Determine the [X, Y] coordinate at the center of the cell enclosing the given text.  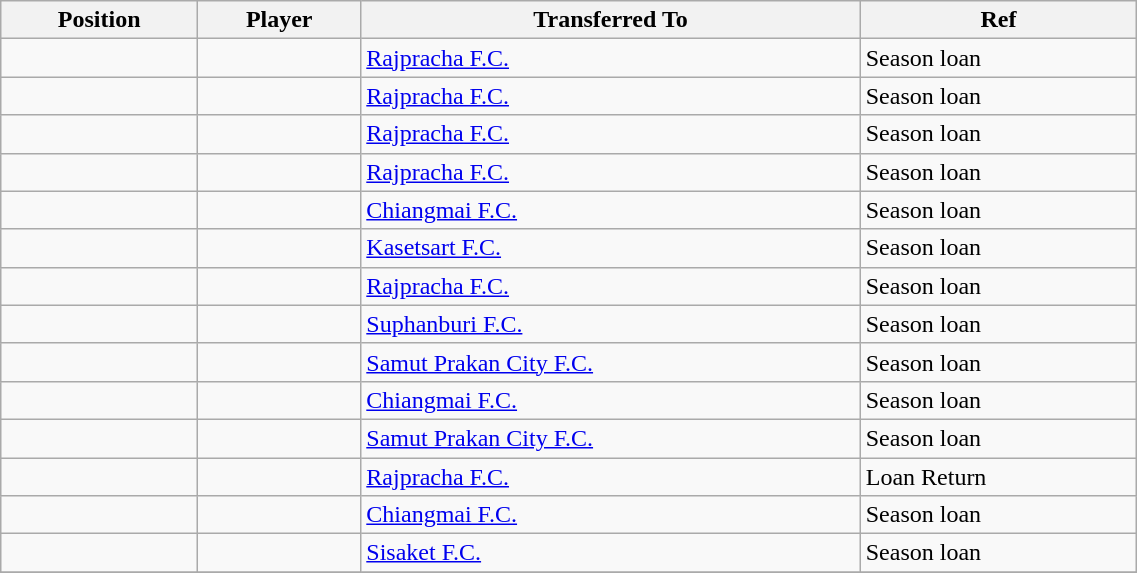
Kasetsart F.C. [610, 248]
Player [280, 20]
Loan Return [998, 477]
Position [100, 20]
Ref [998, 20]
Sisaket F.C. [610, 553]
Transferred To [610, 20]
Suphanburi F.C. [610, 324]
